Identify which cell holds the provided text, then report its (X, Y) central coordinate. 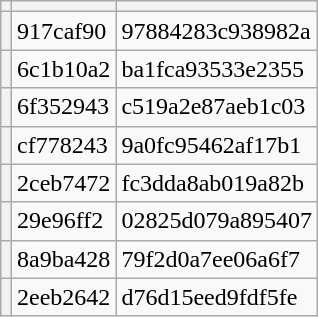
917caf90 (63, 31)
cf778243 (63, 145)
29e96ff2 (63, 221)
fc3dda8ab019a82b (217, 183)
2ceb7472 (63, 183)
6c1b10a2 (63, 69)
c519a2e87aeb1c03 (217, 107)
d76d15eed9fdf5fe (217, 297)
6f352943 (63, 107)
97884283c938982a (217, 31)
9a0fc95462af17b1 (217, 145)
ba1fca93533e2355 (217, 69)
8a9ba428 (63, 259)
2eeb2642 (63, 297)
79f2d0a7ee06a6f7 (217, 259)
02825d079a895407 (217, 221)
